Determine the (X, Y) coordinate at the center of the cell enclosing the given text.  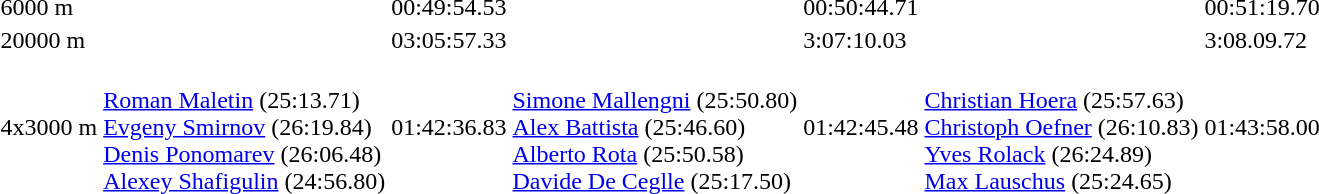
03:05:57.33 (449, 40)
3:07:10.03 (861, 40)
